Pinpoint the cell where the given text exists, returning its (x, y) midpoint coordinate. 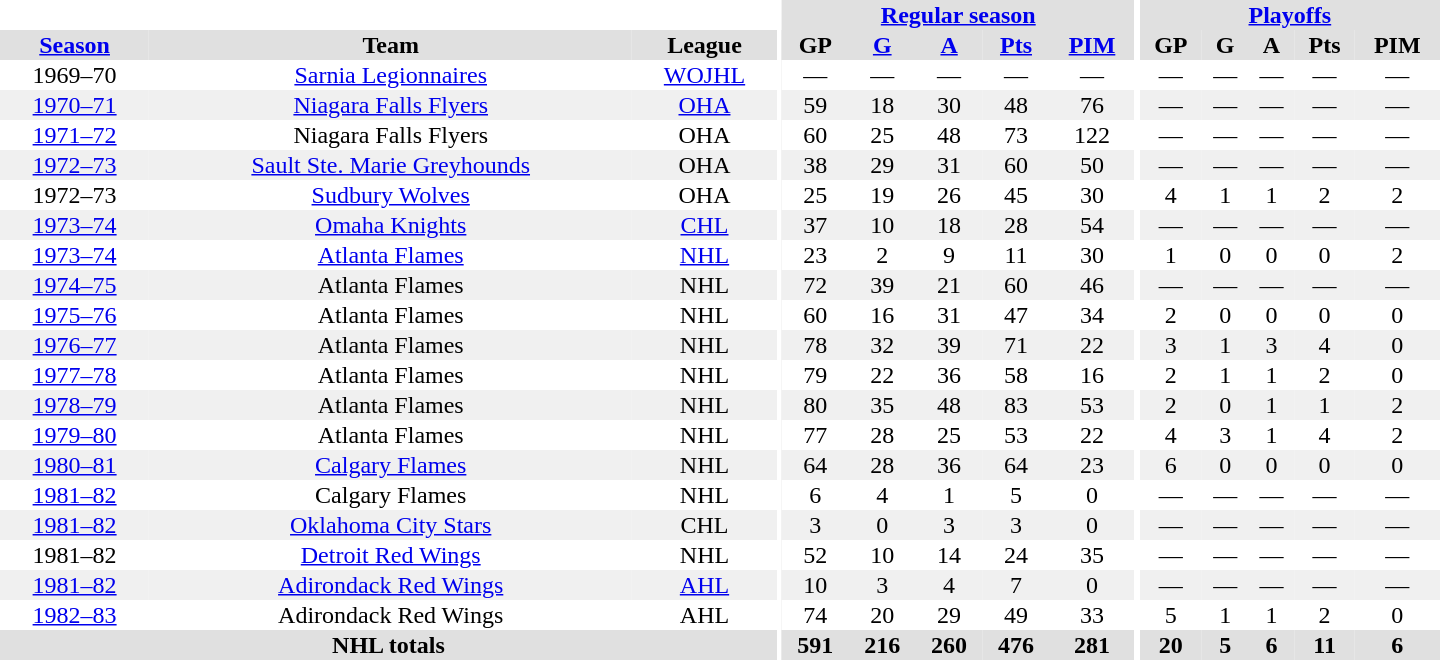
19 (882, 195)
Season (74, 45)
74 (816, 615)
1969–70 (74, 75)
Oklahoma City Stars (390, 525)
Sudbury Wolves (390, 195)
45 (1016, 195)
79 (816, 375)
34 (1092, 315)
32 (882, 345)
1971–72 (74, 135)
77 (816, 435)
50 (1092, 165)
League (704, 45)
122 (1092, 135)
72 (816, 285)
7 (1016, 585)
73 (1016, 135)
Omaha Knights (390, 225)
1982–83 (74, 615)
Sarnia Legionnaires (390, 75)
1978–79 (74, 405)
59 (816, 105)
21 (950, 285)
9 (950, 255)
281 (1092, 645)
58 (1016, 375)
1980–81 (74, 465)
Detroit Red Wings (390, 555)
33 (1092, 615)
52 (816, 555)
37 (816, 225)
1974–75 (74, 285)
1979–80 (74, 435)
14 (950, 555)
49 (1016, 615)
76 (1092, 105)
Team (390, 45)
Playoffs (1290, 15)
47 (1016, 315)
476 (1016, 645)
Sault Ste. Marie Greyhounds (390, 165)
54 (1092, 225)
Regular season (958, 15)
NHL totals (388, 645)
38 (816, 165)
260 (950, 645)
1975–76 (74, 315)
83 (1016, 405)
24 (1016, 555)
71 (1016, 345)
1970–71 (74, 105)
78 (816, 345)
591 (816, 645)
46 (1092, 285)
216 (882, 645)
1977–78 (74, 375)
1976–77 (74, 345)
80 (816, 405)
26 (950, 195)
WOJHL (704, 75)
